Return the [x, y] coordinate for the center point of the cell that contains the specified text.  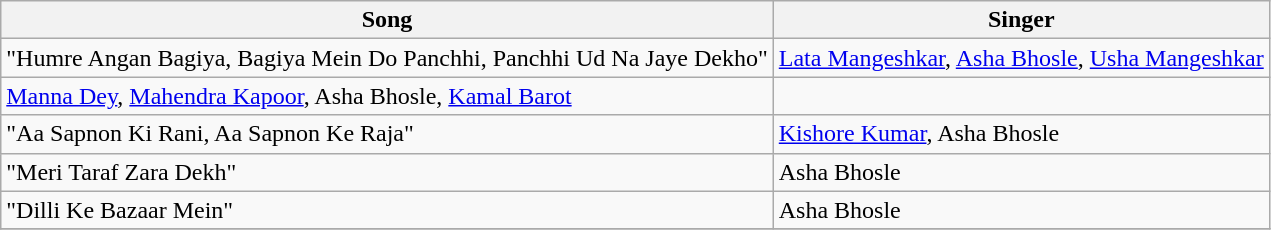
Lata Mangeshkar, Asha Bhosle, Usha Mangeshkar [1021, 58]
Singer [1021, 20]
Kishore Kumar, Asha Bhosle [1021, 134]
"Meri Taraf Zara Dekh" [387, 172]
Song [387, 20]
Manna Dey, Mahendra Kapoor, Asha Bhosle, Kamal Barot [387, 96]
"Dilli Ke Bazaar Mein" [387, 210]
"Aa Sapnon Ki Rani, Aa Sapnon Ke Raja" [387, 134]
"Humre Angan Bagiya, Bagiya Mein Do Panchhi, Panchhi Ud Na Jaye Dekho" [387, 58]
